For the text-containing cell, return its midpoint in (X, Y) coordinate format. 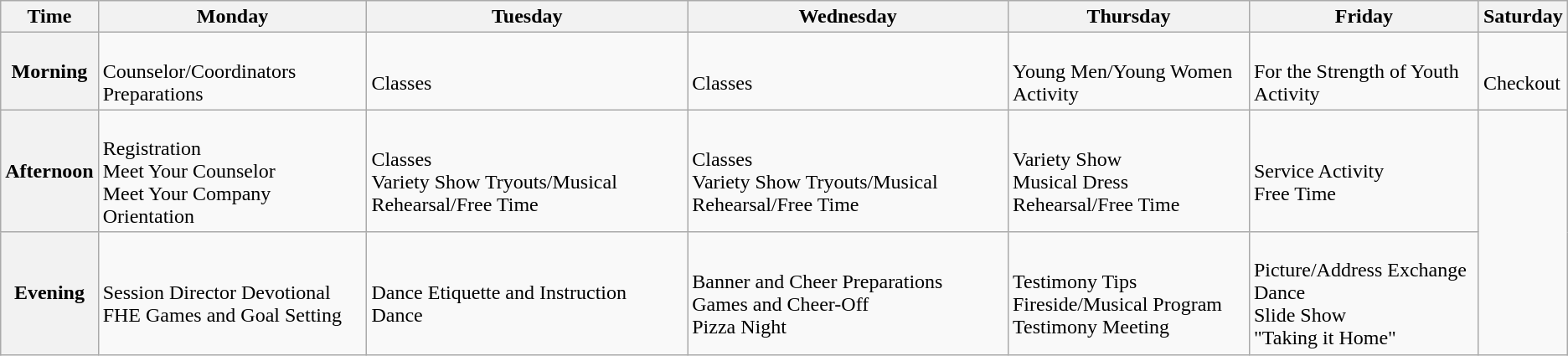
Session Director Devotional FHE Games and Goal Setting (233, 293)
Checkout (1523, 71)
Tuesday (528, 17)
Afternoon (49, 171)
Picture/Address Exchange Dance Slide Show "Taking it Home" (1364, 293)
Testimony Tips Fireside/Musical Program Testimony Meeting (1128, 293)
For the Strength of Youth Activity (1364, 71)
Banner and Cheer Preparations Games and Cheer-Off Pizza Night (848, 293)
Variety Show Musical Dress Rehearsal/Free Time (1128, 171)
Friday (1364, 17)
Registration Meet Your Counselor Meet Your Company Orientation (233, 171)
Young Men/Young Women Activity (1128, 71)
Wednesday (848, 17)
Saturday (1523, 17)
Morning (49, 71)
Evening (49, 293)
Monday (233, 17)
Time (49, 17)
Thursday (1128, 17)
Counselor/Coordinators Preparations (233, 71)
Dance Etiquette and Instruction Dance (528, 293)
Service Activity Free Time (1364, 171)
